Pinpoint the cell where the given text exists, returning its (X, Y) midpoint coordinate. 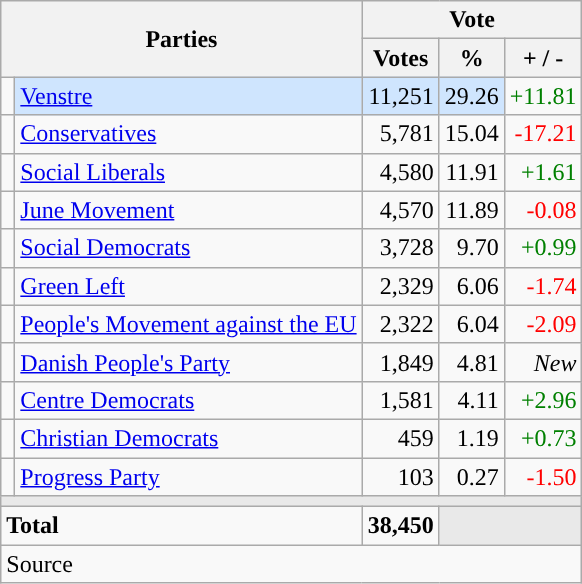
15.04 (472, 134)
-17.21 (543, 134)
-1.74 (543, 286)
Source (292, 564)
29.26 (472, 96)
People's Movement against the EU (188, 324)
Christian Democrats (188, 438)
+1.61 (543, 172)
4.81 (472, 362)
1,849 (400, 362)
+ / - (543, 58)
6.04 (472, 324)
11,251 (400, 96)
-0.08 (543, 210)
11.91 (472, 172)
0.27 (472, 477)
Centre Democrats (188, 400)
June Movement (188, 210)
6.06 (472, 286)
459 (400, 438)
Green Left (188, 286)
+0.99 (543, 248)
103 (400, 477)
3,728 (400, 248)
5,781 (400, 134)
Conservatives (188, 134)
% (472, 58)
+2.96 (543, 400)
1,581 (400, 400)
Venstre (188, 96)
1.19 (472, 438)
Progress Party (188, 477)
Social Liberals (188, 172)
Danish People's Party (188, 362)
4,570 (400, 210)
2,329 (400, 286)
Social Democrats (188, 248)
Total (182, 526)
4,580 (400, 172)
Vote (472, 20)
38,450 (400, 526)
-1.50 (543, 477)
2,322 (400, 324)
Votes (400, 58)
11.89 (472, 210)
9.70 (472, 248)
Parties (182, 39)
+0.73 (543, 438)
4.11 (472, 400)
+11.81 (543, 96)
New (543, 362)
-2.09 (543, 324)
